For the text-containing cell, return its midpoint in (X, Y) coordinate format. 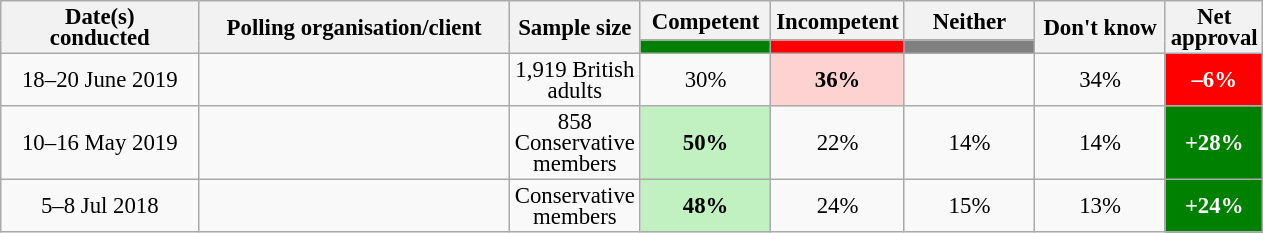
Don't know (1100, 28)
22% (838, 143)
1,919 British adults (574, 80)
+28% (1214, 143)
Sample size (574, 28)
13% (1100, 206)
Incompetent (838, 20)
Date(s)conducted (100, 28)
–6% (1214, 80)
5–8 Jul 2018 (100, 206)
30% (706, 80)
Neither (970, 20)
Polling organisation/client (354, 28)
Conservative members (574, 206)
+24% (1214, 206)
858 Conservative members (574, 143)
50% (706, 143)
15% (970, 206)
36% (838, 80)
48% (706, 206)
18–20 June 2019 (100, 80)
34% (1100, 80)
10–16 May 2019 (100, 143)
Competent (706, 20)
Net approval (1214, 28)
24% (838, 206)
